For the text-containing cell, return its midpoint in [x, y] coordinate format. 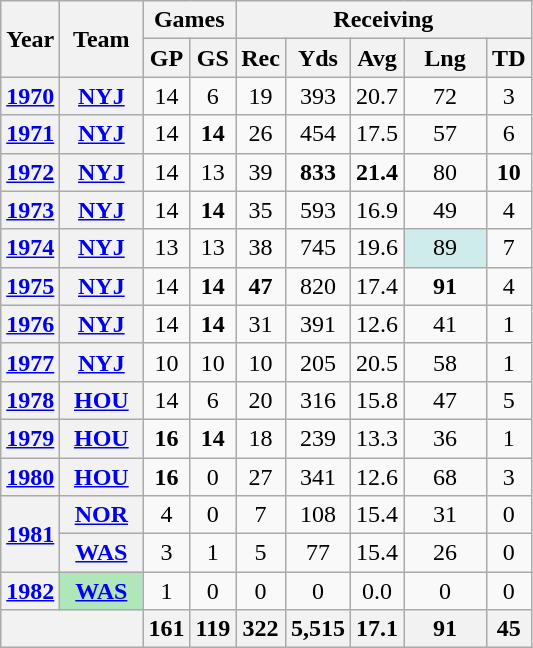
45 [509, 629]
19.6 [376, 248]
18 [261, 438]
72 [446, 96]
27 [261, 477]
15.8 [376, 400]
17.1 [376, 629]
20.7 [376, 96]
17.5 [376, 134]
39 [261, 172]
17.4 [376, 286]
108 [318, 515]
1982 [30, 591]
80 [446, 172]
593 [318, 210]
89 [446, 248]
1980 [30, 477]
TD [509, 58]
205 [318, 362]
119 [213, 629]
16.9 [376, 210]
745 [318, 248]
833 [318, 172]
21.4 [376, 172]
NOR [102, 515]
1976 [30, 324]
1972 [30, 172]
Lng [446, 58]
1977 [30, 362]
Rec [261, 58]
820 [318, 286]
161 [166, 629]
1973 [30, 210]
1975 [30, 286]
GS [213, 58]
38 [261, 248]
1971 [30, 134]
68 [446, 477]
20 [261, 400]
Team [102, 39]
Games [190, 20]
49 [446, 210]
58 [446, 362]
41 [446, 324]
Yds [318, 58]
322 [261, 629]
5,515 [318, 629]
57 [446, 134]
GP [166, 58]
341 [318, 477]
1981 [30, 534]
454 [318, 134]
1970 [30, 96]
19 [261, 96]
Year [30, 39]
Receiving [384, 20]
1979 [30, 438]
239 [318, 438]
77 [318, 553]
393 [318, 96]
1978 [30, 400]
0.0 [376, 591]
1974 [30, 248]
Avg [376, 58]
36 [446, 438]
20.5 [376, 362]
391 [318, 324]
316 [318, 400]
35 [261, 210]
13.3 [376, 438]
